Return the (x, y) coordinate for the center point of the cell that contains the specified text.  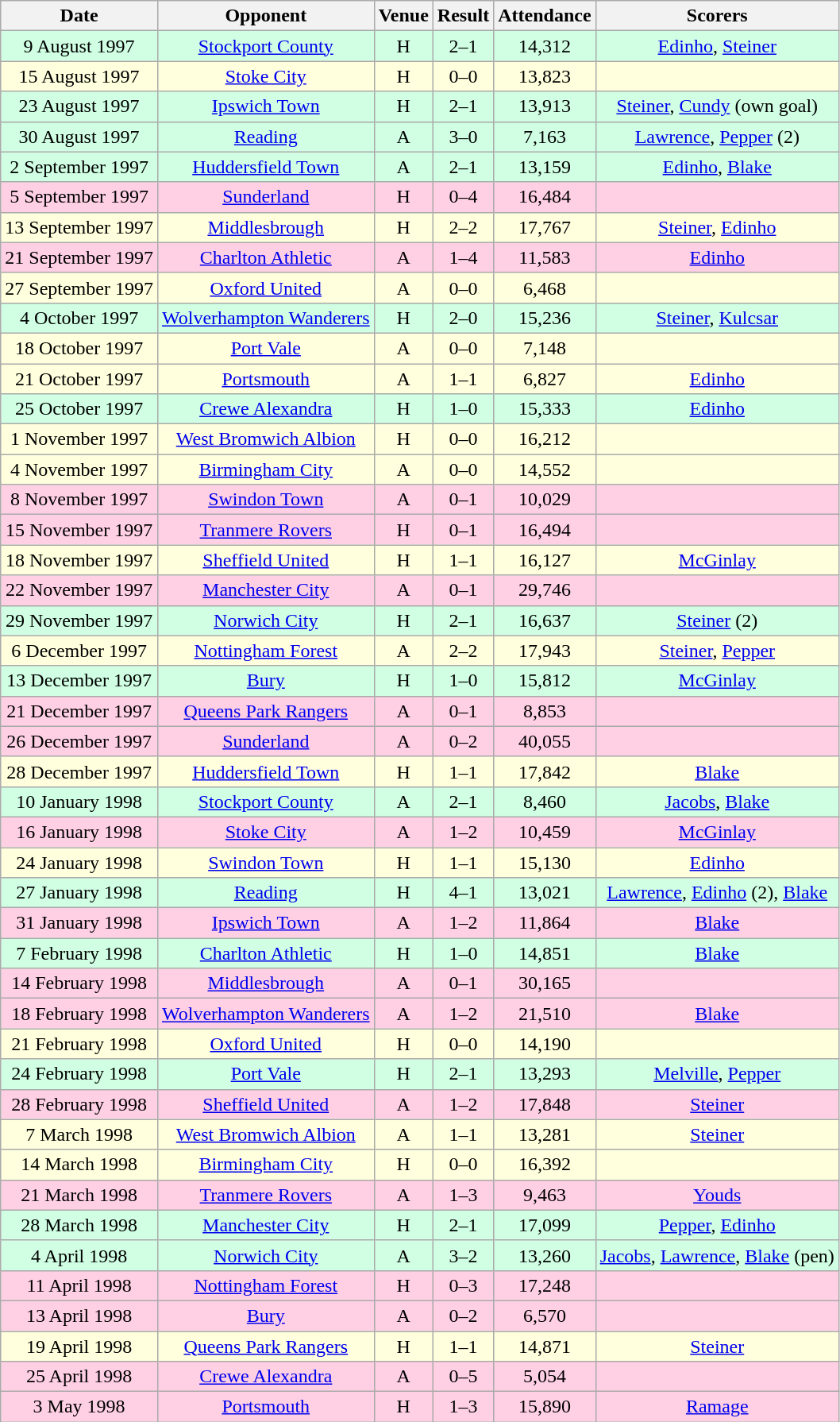
4–1 (463, 893)
13,281 (545, 1134)
13 April 1998 (79, 1316)
14 February 1998 (79, 983)
16,494 (545, 530)
18 February 1998 (79, 1014)
13 December 1997 (79, 681)
21,510 (545, 1014)
28 March 1998 (79, 1225)
18 October 1997 (79, 348)
13,913 (545, 106)
Steiner, Cundy (own goal) (717, 106)
Result (463, 16)
16,484 (545, 197)
27 September 1997 (79, 288)
24 January 1998 (79, 862)
11,864 (545, 923)
15,890 (545, 1407)
16,392 (545, 1165)
3–2 (463, 1255)
26 December 1997 (79, 741)
8,853 (545, 711)
Steiner (2) (717, 620)
7 March 1998 (79, 1134)
15,812 (545, 681)
21 September 1997 (79, 257)
Jacobs, Blake (717, 802)
25 October 1997 (79, 409)
28 December 1997 (79, 771)
14 March 1998 (79, 1165)
7 February 1998 (79, 953)
2–0 (463, 318)
Steiner, Pepper (717, 651)
Edinho, Steiner (717, 46)
21 March 1998 (79, 1195)
8,460 (545, 802)
0–4 (463, 197)
16,637 (545, 620)
Youds (717, 1195)
17,848 (545, 1104)
11,583 (545, 257)
14,552 (545, 469)
13,260 (545, 1255)
29,746 (545, 590)
17,099 (545, 1225)
Scorers (717, 16)
21 December 1997 (79, 711)
13,159 (545, 167)
Steiner, Edinho (717, 227)
21 October 1997 (79, 379)
19 April 1998 (79, 1347)
4 April 1998 (79, 1255)
11 April 1998 (79, 1285)
15 August 1997 (79, 76)
21 February 1998 (79, 1044)
7,163 (545, 137)
28 February 1998 (79, 1104)
30,165 (545, 983)
5 September 1997 (79, 197)
17,842 (545, 771)
6,570 (545, 1316)
15 November 1997 (79, 530)
9 August 1997 (79, 46)
14,190 (545, 1044)
Melville, Pepper (717, 1074)
13,823 (545, 76)
1 November 1997 (79, 439)
13,021 (545, 893)
40,055 (545, 741)
Lawrence, Edinho (2), Blake (717, 893)
9,463 (545, 1195)
Attendance (545, 16)
16,212 (545, 439)
10,459 (545, 832)
17,248 (545, 1285)
2 September 1997 (79, 167)
3–0 (463, 137)
8 November 1997 (79, 500)
31 January 1998 (79, 923)
Lawrence, Pepper (2) (717, 137)
25 April 1998 (79, 1377)
6,827 (545, 379)
22 November 1997 (79, 590)
5,054 (545, 1377)
1–4 (463, 257)
30 August 1997 (79, 137)
Date (79, 16)
4 October 1997 (79, 318)
0–5 (463, 1377)
14,851 (545, 953)
17,943 (545, 651)
Pepper, Edinho (717, 1225)
17,767 (545, 227)
14,312 (545, 46)
23 August 1997 (79, 106)
3 May 1998 (79, 1407)
Ramage (717, 1407)
13,293 (545, 1074)
Steiner, Kulcsar (717, 318)
Opponent (265, 16)
10,029 (545, 500)
13 September 1997 (79, 227)
16,127 (545, 560)
14,871 (545, 1347)
27 January 1998 (79, 893)
Jacobs, Lawrence, Blake (pen) (717, 1255)
16 January 1998 (79, 832)
29 November 1997 (79, 620)
6,468 (545, 288)
7,148 (545, 348)
Edinho, Blake (717, 167)
6 December 1997 (79, 651)
10 January 1998 (79, 802)
15,333 (545, 409)
Venue (403, 16)
18 November 1997 (79, 560)
24 February 1998 (79, 1074)
15,236 (545, 318)
4 November 1997 (79, 469)
15,130 (545, 862)
0–3 (463, 1285)
